Provide the (X, Y) coordinate of the cell's center where the given text is located.  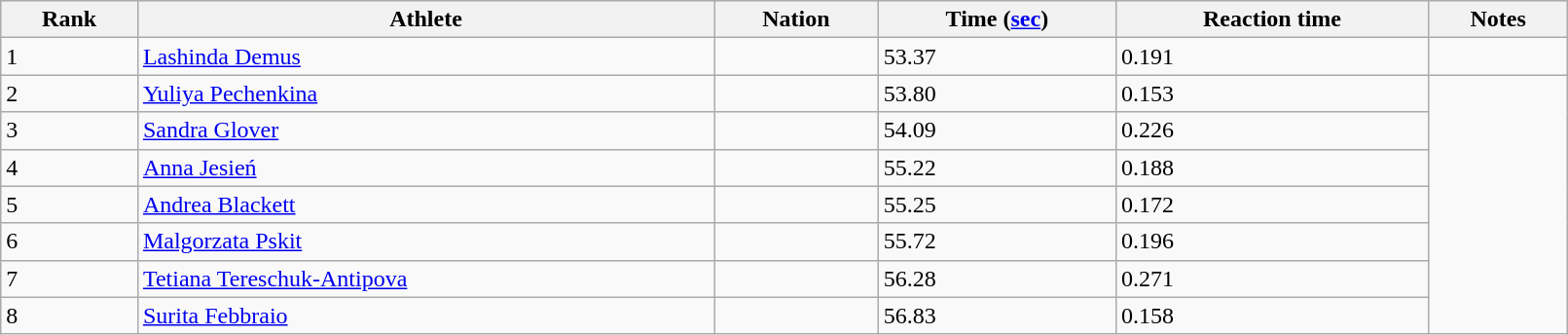
Anna Jesień (425, 167)
Lashinda Demus (425, 56)
1 (70, 56)
53.80 (997, 93)
0.196 (1273, 242)
3 (70, 130)
Tetiana Tereschuk-Antipova (425, 279)
Andrea Blackett (425, 205)
0.226 (1273, 130)
53.37 (997, 56)
0.153 (1273, 93)
0.158 (1273, 316)
0.172 (1273, 205)
2 (70, 93)
56.28 (997, 279)
Notes (1497, 19)
0.271 (1273, 279)
Sandra Glover (425, 130)
Rank (70, 19)
Nation (796, 19)
Reaction time (1273, 19)
0.191 (1273, 56)
56.83 (997, 316)
0.188 (1273, 167)
55.22 (997, 167)
Malgorzata Pskit (425, 242)
55.25 (997, 205)
Surita Febbraio (425, 316)
4 (70, 167)
Time (sec) (997, 19)
Yuliya Pechenkina (425, 93)
8 (70, 316)
6 (70, 242)
55.72 (997, 242)
5 (70, 205)
7 (70, 279)
Athlete (425, 19)
54.09 (997, 130)
